Output the (X, Y) coordinate of the center of the cell containing the given text.  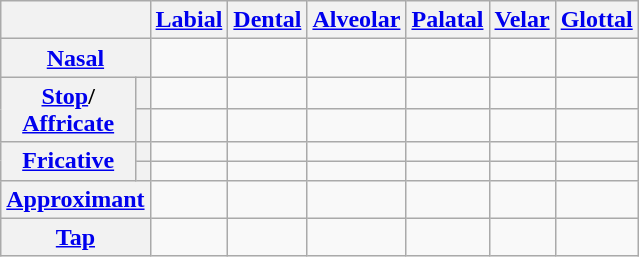
Fricative (68, 161)
Labial (189, 20)
Stop/Affricate (68, 110)
Velar (522, 20)
Alveolar (356, 20)
Tap (76, 237)
Palatal (448, 20)
Nasal (76, 58)
Approximant (76, 199)
Glottal (596, 20)
Dental (268, 20)
